Output the (x, y) coordinate of the center of the cell containing the given text.  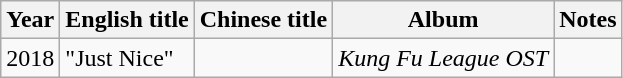
Notes (588, 20)
2018 (30, 58)
Kung Fu League OST (444, 58)
Year (30, 20)
Chinese title (263, 20)
"Just Nice" (127, 58)
English title (127, 20)
Album (444, 20)
